Return the [x, y] coordinate for the center point of the cell that contains the specified text.  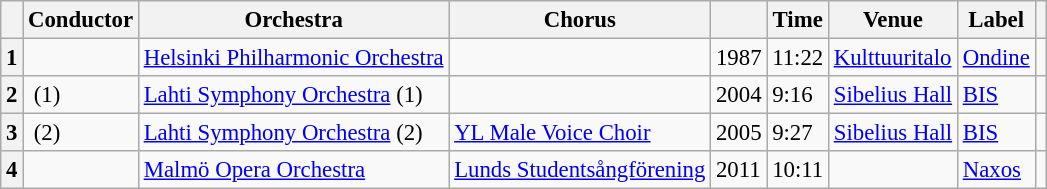
Naxos [996, 170]
1987 [739, 58]
11:22 [798, 58]
Malmö Opera Orchestra [293, 170]
Time [798, 20]
Venue [892, 20]
Helsinki Philharmonic Orchestra [293, 58]
1 [12, 58]
YL Male Voice Choir [580, 133]
9:27 [798, 133]
Label [996, 20]
Lahti Symphony Orchestra (1) [293, 95]
(2) [81, 133]
2 [12, 95]
4 [12, 170]
(1) [81, 95]
Conductor [81, 20]
2004 [739, 95]
Ondine [996, 58]
2011 [739, 170]
10:11 [798, 170]
Orchestra [293, 20]
Lunds Studentsångförening [580, 170]
3 [12, 133]
9:16 [798, 95]
Kulttuuritalo [892, 58]
Chorus [580, 20]
Lahti Symphony Orchestra (2) [293, 133]
2005 [739, 133]
